Output the (X, Y) coordinate of the center of the cell containing the given text.  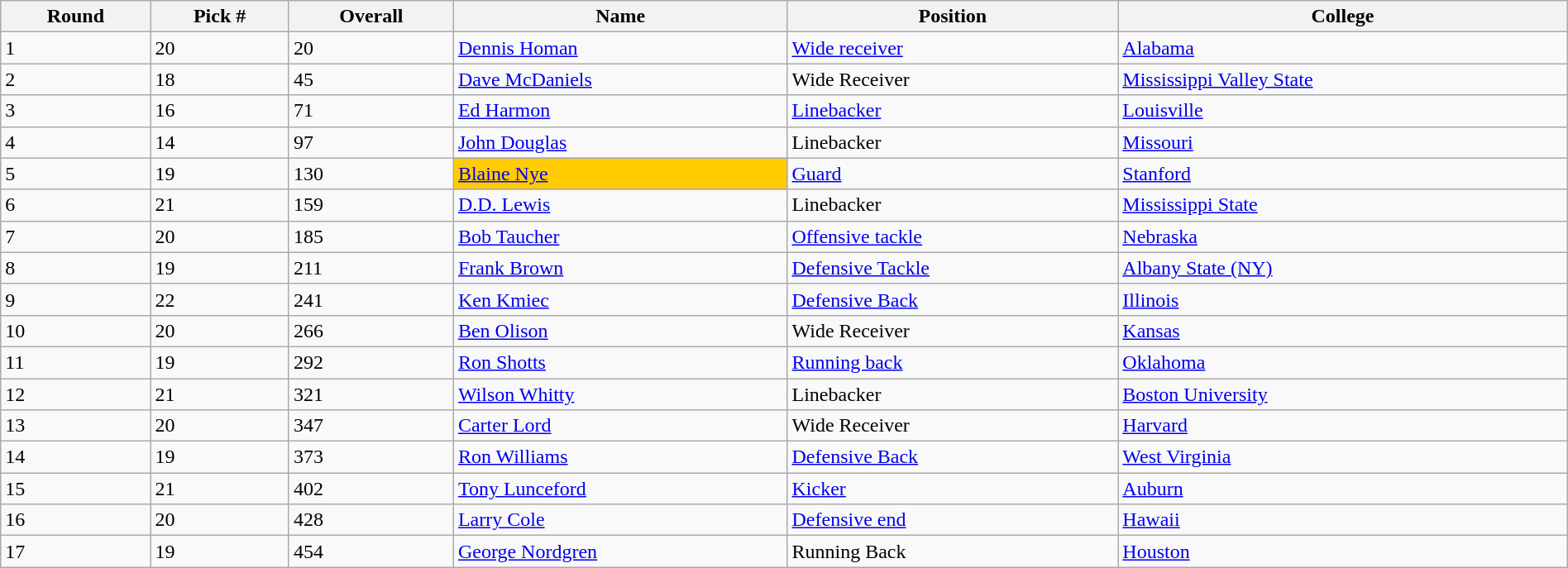
Bob Taucher (620, 236)
12 (76, 394)
Round (76, 17)
Ken Kmiec (620, 299)
9 (76, 299)
211 (370, 268)
Name (620, 17)
97 (370, 142)
Overall (370, 17)
347 (370, 426)
428 (370, 520)
8 (76, 268)
Wide receiver (953, 48)
321 (370, 394)
D.D. Lewis (620, 205)
Houston (1343, 551)
Dave McDaniels (620, 79)
17 (76, 551)
Mississippi State (1343, 205)
Nebraska (1343, 236)
3 (76, 111)
159 (370, 205)
15 (76, 489)
Larry Cole (620, 520)
Frank Brown (620, 268)
Offensive tackle (953, 236)
185 (370, 236)
Auburn (1343, 489)
Alabama (1343, 48)
Ben Olison (620, 331)
Albany State (NY) (1343, 268)
Hawaii (1343, 520)
Kicker (953, 489)
7 (76, 236)
Oklahoma (1343, 362)
241 (370, 299)
College (1343, 17)
Louisville (1343, 111)
Ron Shotts (620, 362)
10 (76, 331)
Carter Lord (620, 426)
Running Back (953, 551)
292 (370, 362)
71 (370, 111)
402 (370, 489)
Position (953, 17)
22 (220, 299)
130 (370, 174)
5 (76, 174)
Wilson Whitty (620, 394)
Harvard (1343, 426)
11 (76, 362)
Guard (953, 174)
6 (76, 205)
Boston University (1343, 394)
Dennis Homan (620, 48)
West Virginia (1343, 457)
Defensive end (953, 520)
2 (76, 79)
Mississippi Valley State (1343, 79)
Illinois (1343, 299)
Kansas (1343, 331)
45 (370, 79)
454 (370, 551)
Missouri (1343, 142)
Running back (953, 362)
Ron Williams (620, 457)
Pick # (220, 17)
George Nordgren (620, 551)
Defensive Tackle (953, 268)
18 (220, 79)
1 (76, 48)
13 (76, 426)
John Douglas (620, 142)
Tony Lunceford (620, 489)
266 (370, 331)
4 (76, 142)
Ed Harmon (620, 111)
Blaine Nye (620, 174)
Stanford (1343, 174)
373 (370, 457)
